Determine the [x, y] coordinate at the center of the cell enclosing the given text.  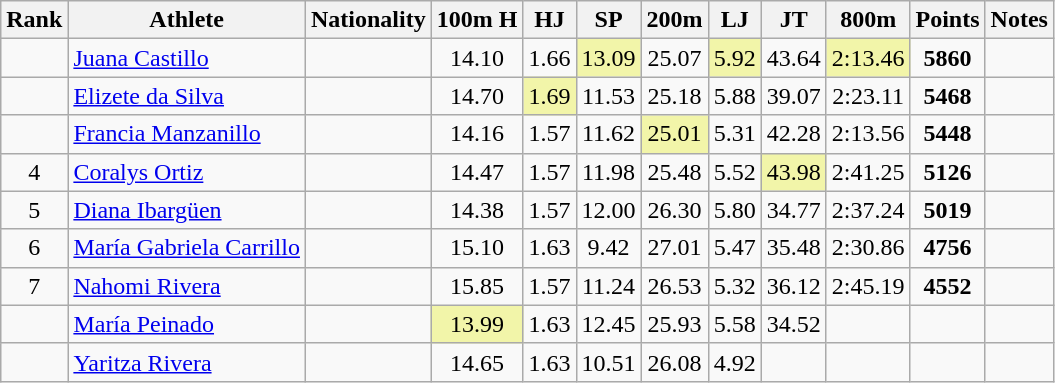
Notes [1019, 20]
5.80 [734, 210]
10.51 [608, 362]
25.18 [674, 96]
14.47 [477, 172]
2:13.56 [868, 134]
15.85 [477, 286]
JT [794, 20]
2:45.19 [868, 286]
5448 [948, 134]
4 [34, 172]
11.24 [608, 286]
5.47 [734, 248]
María Gabriela Carrillo [187, 248]
Yaritza Rivera [187, 362]
Diana Ibargüen [187, 210]
María Peinado [187, 324]
2:41.25 [868, 172]
25.07 [674, 58]
42.28 [794, 134]
5126 [948, 172]
SP [608, 20]
4.92 [734, 362]
5019 [948, 210]
34.77 [794, 210]
Francia Manzanillo [187, 134]
9.42 [608, 248]
14.65 [477, 362]
25.48 [674, 172]
Rank [34, 20]
39.07 [794, 96]
Points [948, 20]
Coralys Ortiz [187, 172]
2:37.24 [868, 210]
11.98 [608, 172]
14.10 [477, 58]
5.58 [734, 324]
12.00 [608, 210]
2:13.46 [868, 58]
Juana Castillo [187, 58]
26.53 [674, 286]
200m [674, 20]
36.12 [794, 286]
5.92 [734, 58]
1.66 [550, 58]
43.98 [794, 172]
1.69 [550, 96]
5860 [948, 58]
2:23.11 [868, 96]
14.16 [477, 134]
14.70 [477, 96]
25.93 [674, 324]
7 [34, 286]
13.09 [608, 58]
800m [868, 20]
43.64 [794, 58]
34.52 [794, 324]
35.48 [794, 248]
11.62 [608, 134]
6 [34, 248]
5468 [948, 96]
26.30 [674, 210]
11.53 [608, 96]
LJ [734, 20]
Athlete [187, 20]
14.38 [477, 210]
27.01 [674, 248]
Elizete da Silva [187, 96]
2:30.86 [868, 248]
5.31 [734, 134]
Nationality [368, 20]
4552 [948, 286]
15.10 [477, 248]
5.32 [734, 286]
5.52 [734, 172]
5 [34, 210]
26.08 [674, 362]
Nahomi Rivera [187, 286]
100m H [477, 20]
4756 [948, 248]
12.45 [608, 324]
HJ [550, 20]
5.88 [734, 96]
13.99 [477, 324]
25.01 [674, 134]
